For the text-containing cell, return its midpoint in (x, y) coordinate format. 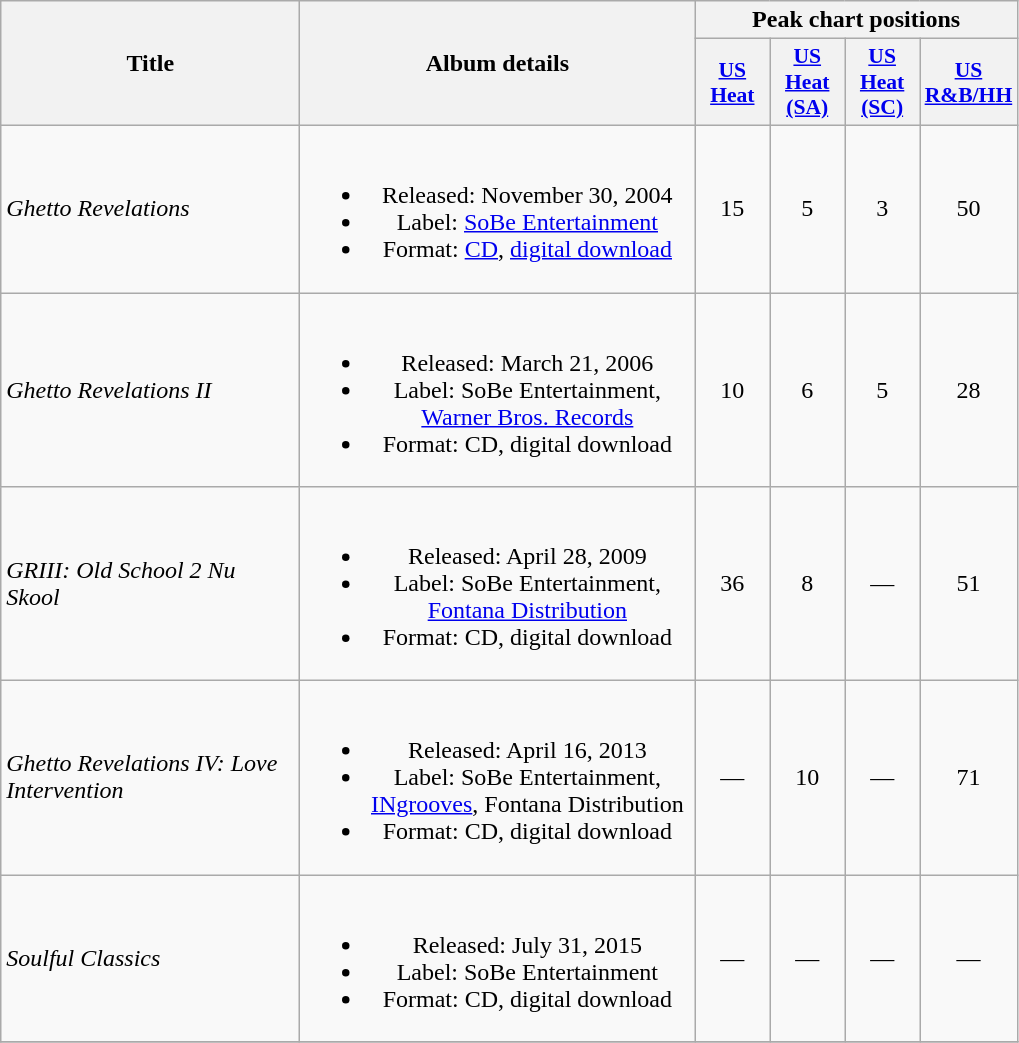
50 (969, 208)
3 (882, 208)
Released: November 30, 2004Label: SoBe EntertainmentFormat: CD, digital download (498, 208)
US Heat (SA) (808, 82)
GRIII: Old School 2 Nu Skool (150, 584)
US Heat (732, 82)
15 (732, 208)
Released: April 16, 2013Label: SoBe Entertainment, INgrooves, Fontana DistributionFormat: CD, digital download (498, 778)
Title (150, 64)
Released: April 28, 2009Label: SoBe Entertainment, Fontana DistributionFormat: CD, digital download (498, 584)
Ghetto Revelations (150, 208)
Album details (498, 64)
8 (808, 584)
Released: March 21, 2006Label: SoBe Entertainment, Warner Bros. RecordsFormat: CD, digital download (498, 389)
Peak chart positions (856, 20)
28 (969, 389)
Soulful Classics (150, 958)
51 (969, 584)
Released: July 31, 2015Label: SoBe EntertainmentFormat: CD, digital download (498, 958)
US R&B/HH (969, 82)
US Heat (SC) (882, 82)
Ghetto Revelations II (150, 389)
6 (808, 389)
36 (732, 584)
Ghetto Revelations IV: Love Intervention (150, 778)
71 (969, 778)
